Scan for the cell matching the given text and deliver its (X, Y) coordinate at center. 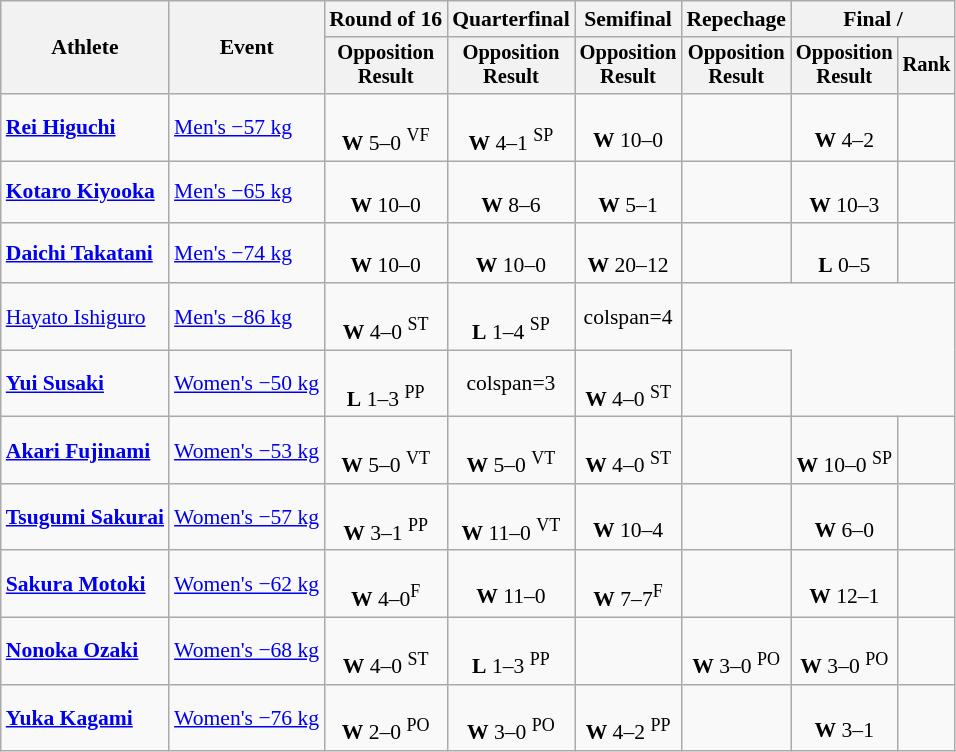
Quarterfinal (511, 19)
W 12–1 (844, 584)
Women's −62 kg (246, 584)
Daichi Takatani (85, 252)
W 4–1 SP (511, 128)
Yui Susaki (85, 384)
Repechage (736, 19)
Round of 16 (386, 19)
Women's −50 kg (246, 384)
Semifinal (628, 19)
Men's −57 kg (246, 128)
Women's −53 kg (246, 450)
W 3–1 (844, 718)
W 6–0 (844, 518)
Rei Higuchi (85, 128)
W 11–0 (511, 584)
Women's −68 kg (246, 652)
W 5–0 VF (386, 128)
Athlete (85, 48)
W 4–2 (844, 128)
Nonoka Ozaki (85, 652)
Sakura Motoki (85, 584)
Men's −86 kg (246, 318)
colspan=3 (511, 384)
W 2–0 PO (386, 718)
Women's −76 kg (246, 718)
W 20–12 (628, 252)
W 7–7F (628, 584)
W 5–1 (628, 192)
W 3–1 PP (386, 518)
W 4–2 PP (628, 718)
W 11–0 VT (511, 518)
Men's −74 kg (246, 252)
L 0–5 (844, 252)
W 4–0F (386, 584)
Yuka Kagami (85, 718)
Women's −57 kg (246, 518)
Tsugumi Sakurai (85, 518)
Akari Fujinami (85, 450)
Men's −65 kg (246, 192)
W 8–6 (511, 192)
W 10–0 SP (844, 450)
colspan=4 (628, 318)
Hayato Ishiguro (85, 318)
Kotaro Kiyooka (85, 192)
W 10–3 (844, 192)
W 10–4 (628, 518)
Final / (873, 19)
L 1–4 SP (511, 318)
Event (246, 48)
Rank (927, 66)
